From the cell containing the given text, extract its center point as [x, y] coordinate. 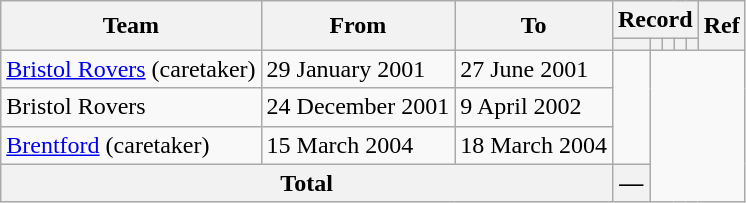
From [358, 26]
27 June 2001 [534, 69]
15 March 2004 [358, 145]
29 January 2001 [358, 69]
Total [307, 183]
— [631, 183]
Team [131, 26]
Bristol Rovers [131, 107]
Ref [722, 26]
Record [655, 20]
Bristol Rovers (caretaker) [131, 69]
To [534, 26]
9 April 2002 [534, 107]
Brentford (caretaker) [131, 145]
24 December 2001 [358, 107]
18 March 2004 [534, 145]
